Determine the (x, y) coordinate at the center of the cell enclosing the given text.  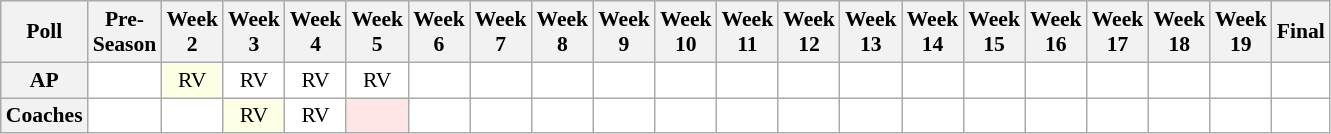
Pre-Season (125, 32)
Week14 (933, 32)
Week13 (871, 32)
Week17 (1118, 32)
Week6 (439, 32)
Week10 (686, 32)
Week16 (1056, 32)
Week3 (254, 32)
Week15 (994, 32)
Week12 (809, 32)
Poll (44, 32)
Week5 (377, 32)
Week8 (562, 32)
Week18 (1179, 32)
Week11 (748, 32)
Coaches (44, 116)
AP (44, 80)
Week19 (1241, 32)
Week9 (624, 32)
Week4 (316, 32)
Final (1301, 32)
Week2 (192, 32)
Week7 (501, 32)
